Return the [X, Y] coordinate for the center point of the cell that contains the specified text.  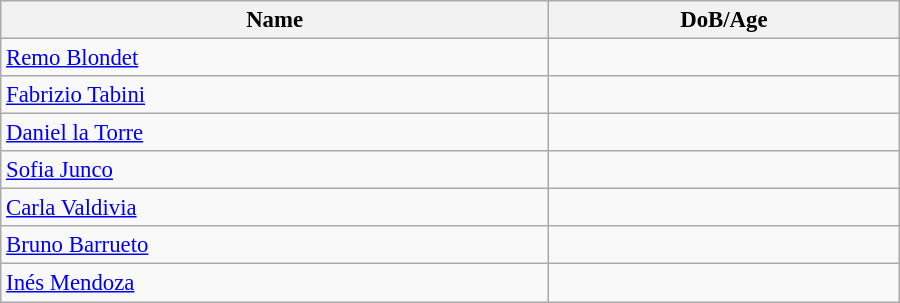
DoB/Age [724, 20]
Carla Valdivia [275, 208]
Daniel la Torre [275, 133]
Bruno Barrueto [275, 245]
Remo Blondet [275, 58]
Name [275, 20]
Inés Mendoza [275, 283]
Sofia Junco [275, 170]
Fabrizio Tabini [275, 95]
